Scan for the cell matching the given text and deliver its [x, y] coordinate at center. 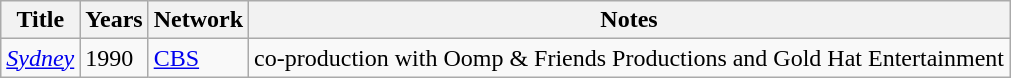
Years [114, 20]
Sydney [40, 58]
co-production with Oomp & Friends Productions and Gold Hat Entertainment [630, 58]
Network [198, 20]
Notes [630, 20]
CBS [198, 58]
Title [40, 20]
1990 [114, 58]
